From the cell containing the given text, extract its center point as (X, Y) coordinate. 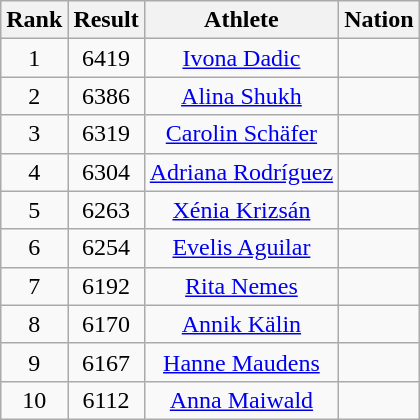
5 (34, 210)
Rita Nemes (241, 286)
6304 (106, 172)
1 (34, 58)
6170 (106, 324)
6 (34, 248)
Annik Kälin (241, 324)
Athlete (241, 20)
6386 (106, 96)
Xénia Krizsán (241, 210)
6192 (106, 286)
Carolin Schäfer (241, 134)
8 (34, 324)
6254 (106, 248)
Anna Maiwald (241, 400)
9 (34, 362)
Alina Shukh (241, 96)
Adriana Rodríguez (241, 172)
Result (106, 20)
6263 (106, 210)
Hanne Maudens (241, 362)
Rank (34, 20)
6419 (106, 58)
6319 (106, 134)
7 (34, 286)
Nation (379, 20)
10 (34, 400)
3 (34, 134)
Ivona Dadic (241, 58)
6112 (106, 400)
2 (34, 96)
Evelis Aguilar (241, 248)
6167 (106, 362)
4 (34, 172)
